For the text-containing cell, return its midpoint in (X, Y) coordinate format. 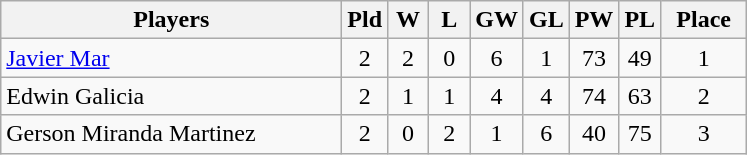
L (450, 20)
W (408, 20)
GW (497, 20)
Javier Mar (172, 58)
40 (594, 134)
74 (594, 96)
63 (640, 96)
GL (546, 20)
Place (704, 20)
75 (640, 134)
Edwin Galicia (172, 96)
49 (640, 58)
PL (640, 20)
PW (594, 20)
Pld (365, 20)
73 (594, 58)
Players (172, 20)
Gerson Miranda Martinez (172, 134)
3 (704, 134)
